Capture the cell that displays the provided text and extract its [X, Y] central coordinate. 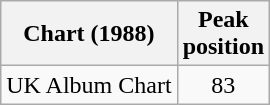
83 [223, 85]
UK Album Chart [89, 85]
Chart (1988) [89, 34]
Peakposition [223, 34]
